Extract the (x, y) coordinate from the center of the cell holding the provided text.  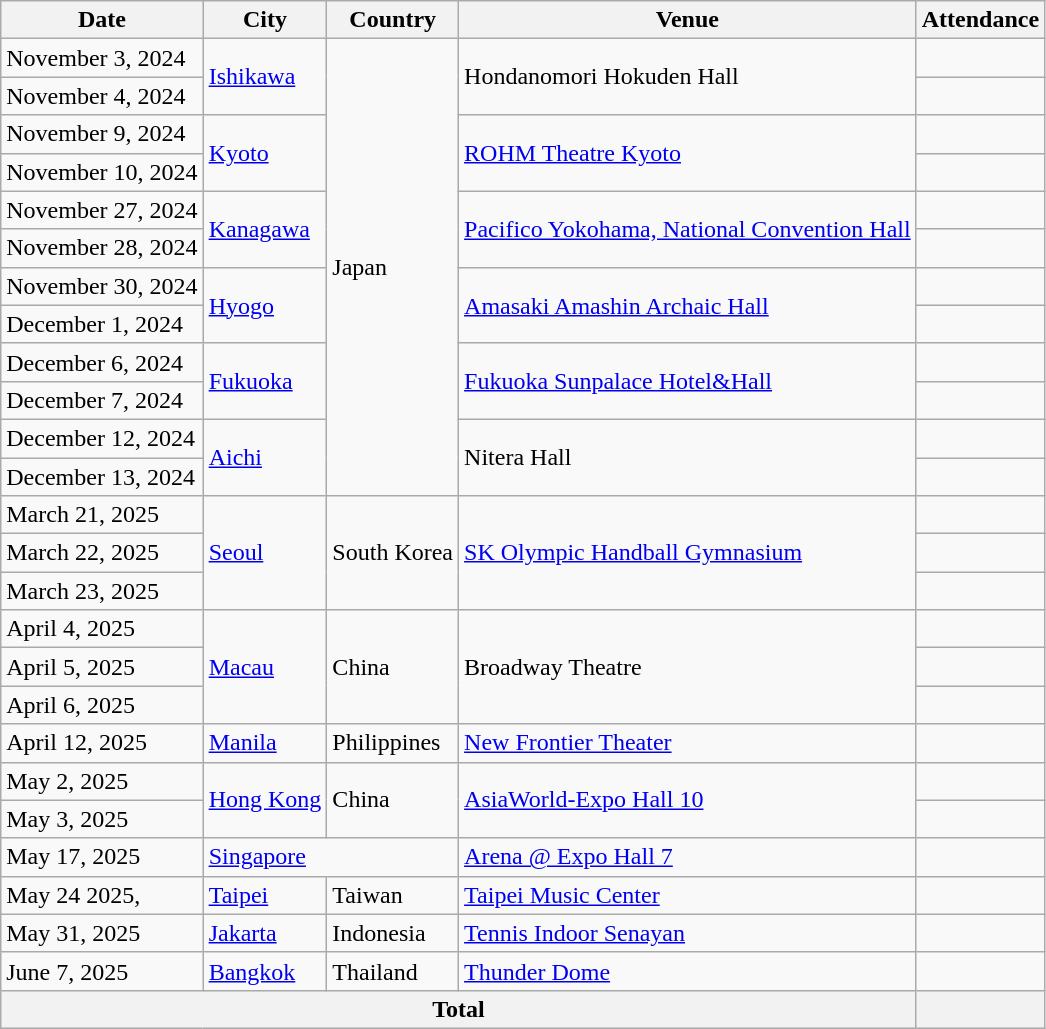
December 13, 2024 (102, 477)
Tennis Indoor Senayan (688, 933)
November 3, 2024 (102, 58)
Ishikawa (265, 77)
May 2, 2025 (102, 781)
Hyogo (265, 305)
November 30, 2024 (102, 286)
May 3, 2025 (102, 819)
Philippines (393, 743)
November 28, 2024 (102, 248)
Japan (393, 268)
May 24 2025, (102, 895)
Fukuoka (265, 381)
Singapore (330, 857)
April 5, 2025 (102, 667)
Pacifico Yokohama, National Convention Hall (688, 229)
December 1, 2024 (102, 324)
Nitera Hall (688, 457)
Macau (265, 667)
Thunder Dome (688, 971)
Seoul (265, 553)
April 6, 2025 (102, 705)
Thailand (393, 971)
SK Olympic Handball Gymnasium (688, 553)
Jakarta (265, 933)
March 21, 2025 (102, 515)
May 31, 2025 (102, 933)
Arena @ Expo Hall 7 (688, 857)
Country (393, 20)
Indonesia (393, 933)
December 7, 2024 (102, 400)
Amasaki Amashin Archaic Hall (688, 305)
Broadway Theatre (688, 667)
December 12, 2024 (102, 438)
Date (102, 20)
May 17, 2025 (102, 857)
Attendance (980, 20)
November 4, 2024 (102, 96)
November 9, 2024 (102, 134)
Taiwan (393, 895)
June 7, 2025 (102, 971)
March 23, 2025 (102, 591)
Taipei Music Center (688, 895)
April 12, 2025 (102, 743)
March 22, 2025 (102, 553)
AsiaWorld-Expo Hall 10 (688, 800)
Total (458, 1009)
New Frontier Theater (688, 743)
December 6, 2024 (102, 362)
April 4, 2025 (102, 629)
Fukuoka Sunpalace Hotel&Hall (688, 381)
South Korea (393, 553)
November 10, 2024 (102, 172)
Aichi (265, 457)
Hondanomori Hokuden Hall (688, 77)
Hong Kong (265, 800)
November 27, 2024 (102, 210)
City (265, 20)
Venue (688, 20)
ROHM Theatre Kyoto (688, 153)
Kanagawa (265, 229)
Kyoto (265, 153)
Manila (265, 743)
Bangkok (265, 971)
Taipei (265, 895)
